Return the [X, Y] coordinate for the center point of the cell that contains the specified text.  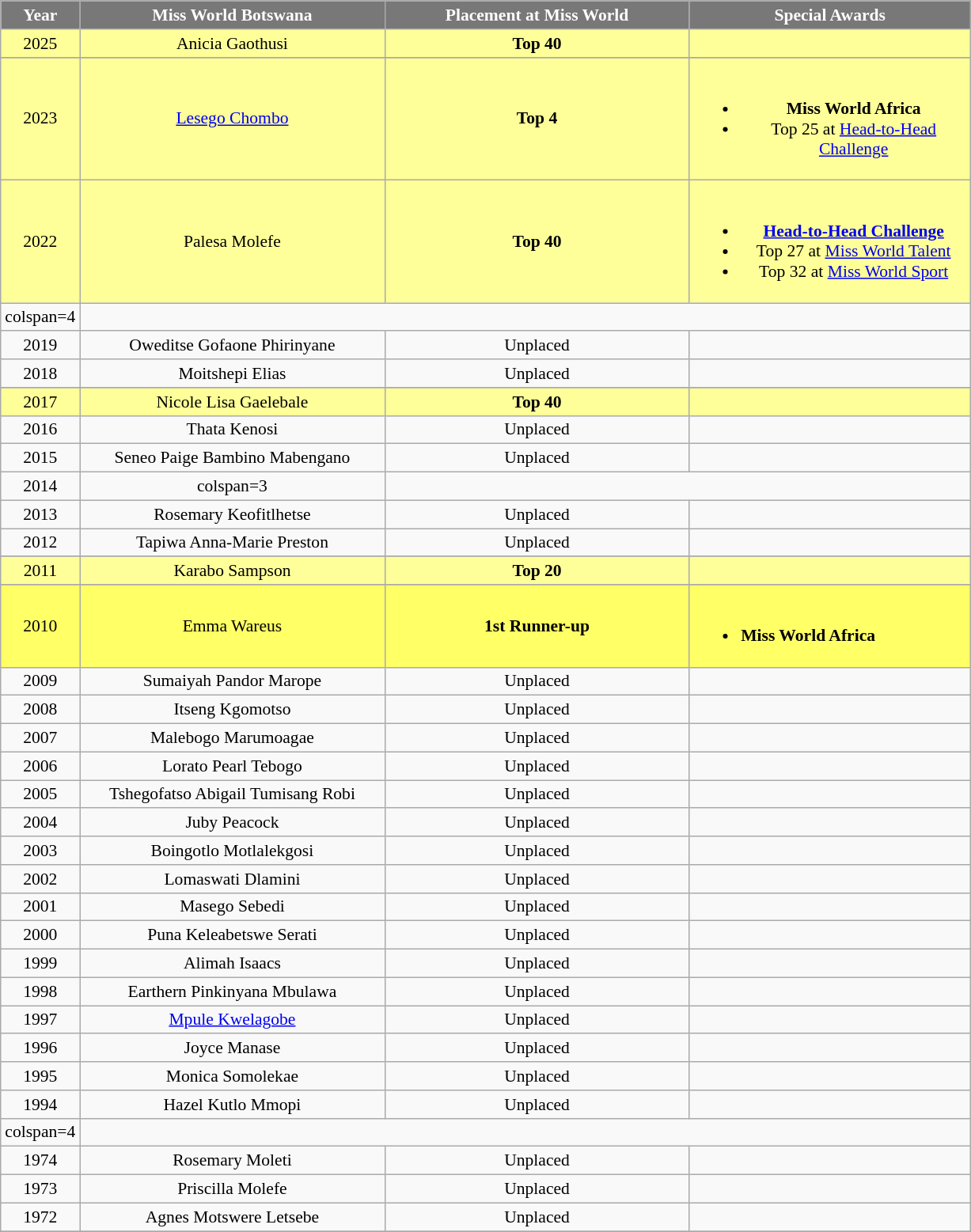
Sumaiyah Pandor Marope [233, 682]
Joyce Manase [233, 1048]
Malebogo Marumoagae [233, 738]
Hazel Kutlo Mmopi [233, 1105]
Top 20 [537, 571]
Rosemary Moleti [233, 1161]
2002 [40, 879]
1972 [40, 1217]
2007 [40, 738]
Juby Peacock [233, 823]
2006 [40, 766]
Top 4 [537, 119]
Earthern Pinkinyana Mbulawa [233, 991]
Agnes Motswere Letsebe [233, 1217]
Placement at Miss World [537, 15]
Boingotlo Motlalekgosi [233, 851]
2013 [40, 514]
Puna Keleabetswe Serati [233, 935]
2014 [40, 487]
2012 [40, 543]
Moitshepi Elias [233, 373]
Itseng Kgomotso [233, 710]
2011 [40, 571]
Oweditse Gofaone Phirinyane [233, 346]
2001 [40, 908]
1996 [40, 1048]
Palesa Molefe [233, 242]
Miss World AfricaTop 25 at Head-to-Head Challenge [829, 119]
Nicole Lisa Gaelebale [233, 402]
Lomaswati Dlamini [233, 879]
2025 [40, 44]
Lesego Chombo [233, 119]
1995 [40, 1076]
2022 [40, 242]
1997 [40, 1020]
Masego Sebedi [233, 908]
Emma Wareus [233, 626]
1974 [40, 1161]
Tshegofatso Abigail Tumisang Robi [233, 794]
Head-to-Head ChallengeTop 27 at Miss World TalentTop 32 at Miss World Sport [829, 242]
2003 [40, 851]
Special Awards [829, 15]
1994 [40, 1105]
2010 [40, 626]
2019 [40, 346]
2015 [40, 458]
Miss World Africa [829, 626]
Priscilla Molefe [233, 1189]
1998 [40, 991]
Anicia Gaothusi [233, 44]
2016 [40, 430]
2005 [40, 794]
2018 [40, 373]
Rosemary Keofitlhetse [233, 514]
Alimah Isaacs [233, 964]
colspan=3 [233, 487]
2004 [40, 823]
Tapiwa Anna-Marie Preston [233, 543]
1973 [40, 1189]
2023 [40, 119]
Thata Kenosi [233, 430]
Monica Somolekae [233, 1076]
2009 [40, 682]
Mpule Kwelagobe [233, 1020]
2000 [40, 935]
Karabo Sampson [233, 571]
2008 [40, 710]
Lorato Pearl Tebogo [233, 766]
Year [40, 15]
2017 [40, 402]
Seneo Paige Bambino Mabengano [233, 458]
1st Runner-up [537, 626]
1999 [40, 964]
Miss World Botswana [233, 15]
